Detect which cell encompasses the target text, then output its [x, y] center coordinate. 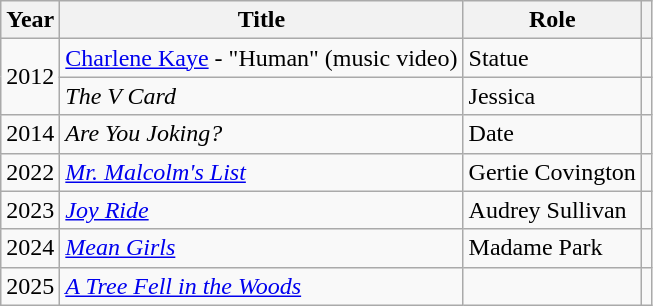
Charlene Kaye - "Human" (music video) [262, 58]
Role [552, 20]
Madame Park [552, 248]
Audrey Sullivan [552, 210]
Gertie Covington [552, 172]
Mean Girls [262, 248]
Statue [552, 58]
2022 [30, 172]
2023 [30, 210]
2014 [30, 134]
Are You Joking? [262, 134]
Title [262, 20]
2012 [30, 77]
Jessica [552, 96]
Date [552, 134]
Joy Ride [262, 210]
The V Card [262, 96]
A Tree Fell in the Woods [262, 286]
2025 [30, 286]
Mr. Malcolm's List [262, 172]
Year [30, 20]
2024 [30, 248]
